From the cell containing the given text, extract its center point as (X, Y) coordinate. 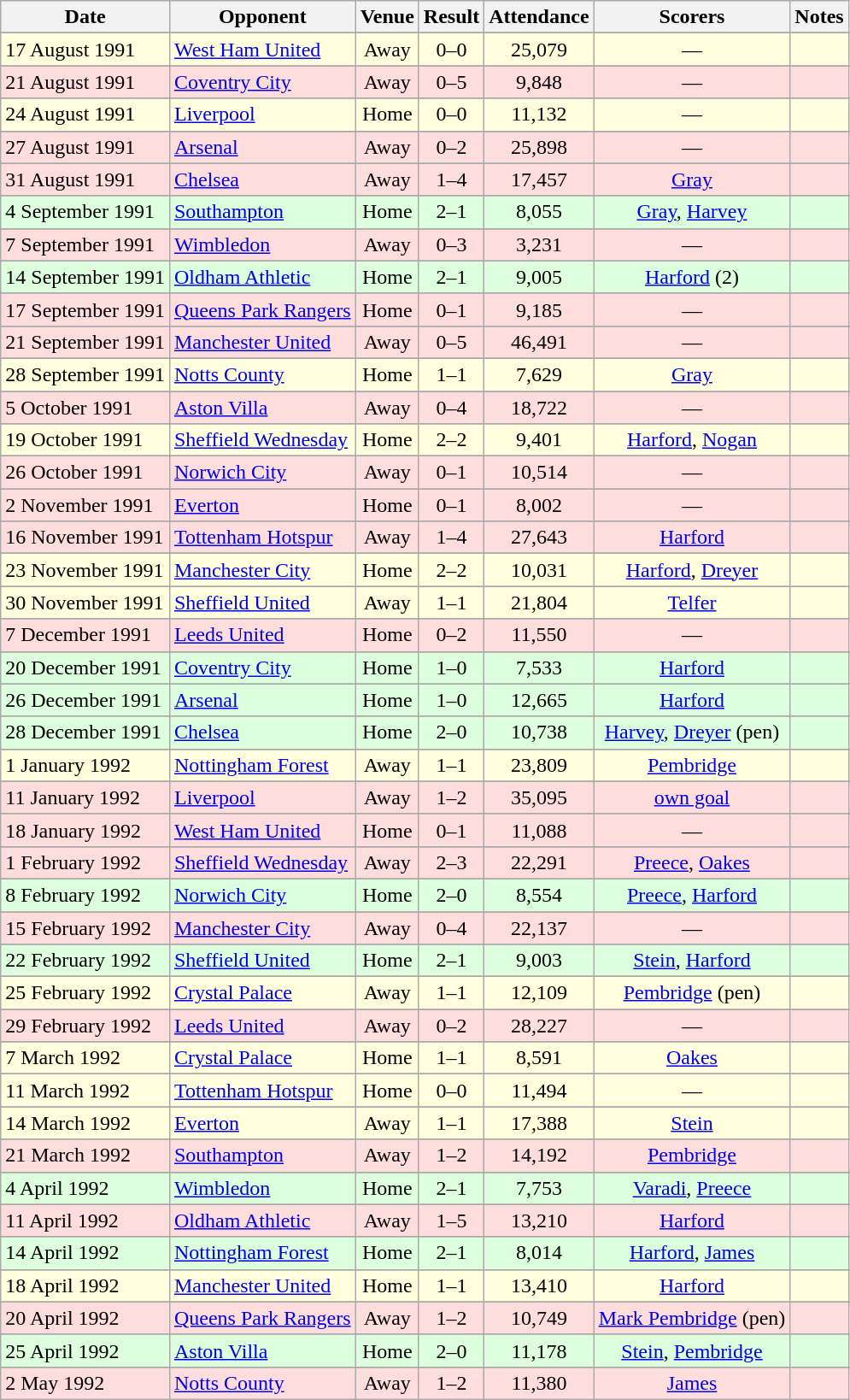
7,629 (539, 374)
Harford, Dreyer (692, 570)
Mark Pembridge (pen) (692, 1318)
46,491 (539, 342)
9,005 (539, 277)
25,079 (539, 50)
Date (85, 17)
28 September 1991 (85, 374)
14 September 1991 (85, 277)
16 November 1991 (85, 538)
9,185 (539, 309)
14 March 1992 (85, 1123)
7,533 (539, 668)
8,002 (539, 505)
15 February 1992 (85, 927)
18 January 1992 (85, 830)
17 September 1991 (85, 309)
25,898 (539, 147)
13,410 (539, 1285)
8,591 (539, 1058)
own goal (692, 797)
Stein, Harford (692, 961)
17 August 1991 (85, 50)
22 February 1992 (85, 961)
2 May 1992 (85, 1383)
1 January 1992 (85, 765)
18 April 1992 (85, 1285)
Result (451, 17)
Stein, Pembridge (692, 1350)
24 August 1991 (85, 115)
Gray, Harvey (692, 212)
25 April 1992 (85, 1350)
31 August 1991 (85, 179)
7 September 1991 (85, 244)
11 March 1992 (85, 1091)
29 February 1992 (85, 1026)
Preece, Harford (692, 895)
Pembridge (pen) (692, 993)
25 February 1992 (85, 993)
2 November 1991 (85, 505)
28,227 (539, 1026)
23 November 1991 (85, 570)
26 December 1991 (85, 700)
0–3 (451, 244)
21 September 1991 (85, 342)
11 April 1992 (85, 1221)
21 August 1991 (85, 82)
22,137 (539, 927)
8,014 (539, 1253)
11,380 (539, 1383)
4 April 1992 (85, 1188)
11,132 (539, 115)
Harford (2) (692, 277)
Preece, Oakes (692, 862)
11,494 (539, 1091)
10,749 (539, 1318)
11 January 1992 (85, 797)
9,401 (539, 440)
8,055 (539, 212)
17,388 (539, 1123)
11,088 (539, 830)
10,031 (539, 570)
10,514 (539, 473)
21,804 (539, 603)
13,210 (539, 1221)
Venue (387, 17)
12,665 (539, 700)
Harvey, Dreyer (pen) (692, 732)
27 August 1991 (85, 147)
23,809 (539, 765)
19 October 1991 (85, 440)
Opponent (262, 17)
Harford, Nogan (692, 440)
Telfer (692, 603)
11,550 (539, 635)
8 February 1992 (85, 895)
5 October 1991 (85, 408)
30 November 1991 (85, 603)
7 March 1992 (85, 1058)
18,722 (539, 408)
11,178 (539, 1350)
10,738 (539, 732)
James (692, 1383)
8,554 (539, 895)
27,643 (539, 538)
26 October 1991 (85, 473)
3,231 (539, 244)
9,848 (539, 82)
22,291 (539, 862)
17,457 (539, 179)
Notes (819, 17)
20 April 1992 (85, 1318)
7,753 (539, 1188)
20 December 1991 (85, 668)
7 December 1991 (85, 635)
12,109 (539, 993)
Attendance (539, 17)
14,192 (539, 1156)
9,003 (539, 961)
Varadi, Preece (692, 1188)
14 April 1992 (85, 1253)
21 March 1992 (85, 1156)
Oakes (692, 1058)
2–3 (451, 862)
Stein (692, 1123)
35,095 (539, 797)
Scorers (692, 17)
1 February 1992 (85, 862)
28 December 1991 (85, 732)
4 September 1991 (85, 212)
Harford, James (692, 1253)
1–5 (451, 1221)
